Return (X, Y) of the center of cell containing provided text 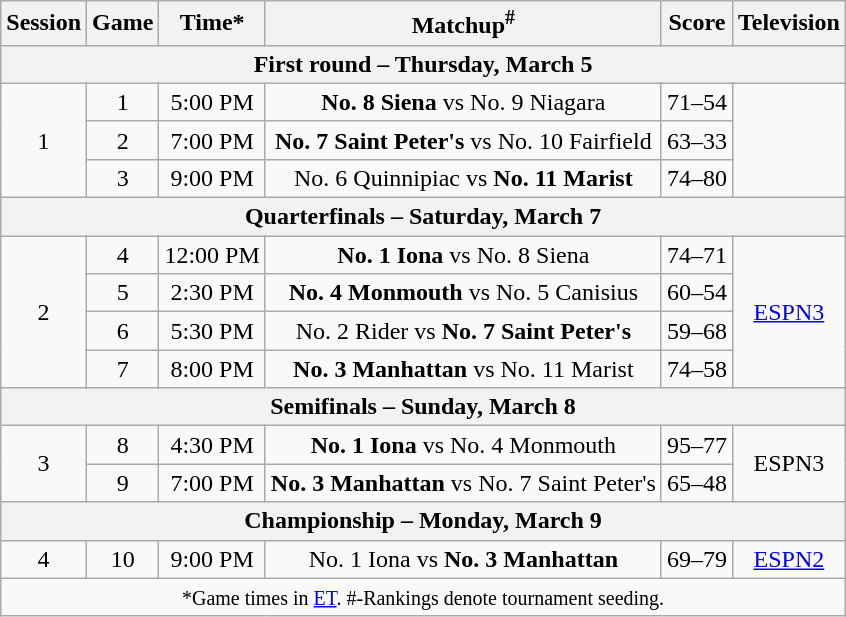
69–79 (696, 559)
4:30 PM (212, 445)
No. 8 Siena vs No. 9 Niagara (463, 102)
Time* (212, 24)
74–58 (696, 369)
7 (123, 369)
59–68 (696, 331)
8:00 PM (212, 369)
63–33 (696, 140)
No. 1 Iona vs No. 4 Monmouth (463, 445)
No. 1 Iona vs No. 8 Siena (463, 255)
74–80 (696, 178)
95–77 (696, 445)
60–54 (696, 293)
Television (788, 24)
No. 6 Quinnipiac vs No. 11 Marist (463, 178)
71–54 (696, 102)
Matchup# (463, 24)
5:30 PM (212, 331)
6 (123, 331)
9 (123, 483)
No. 3 Manhattan vs No. 11 Marist (463, 369)
Championship – Monday, March 9 (424, 521)
8 (123, 445)
Score (696, 24)
ESPN2 (788, 559)
First round – Thursday, March 5 (424, 64)
2:30 PM (212, 293)
65–48 (696, 483)
Session (44, 24)
10 (123, 559)
5:00 PM (212, 102)
No. 2 Rider vs No. 7 Saint Peter's (463, 331)
Quarterfinals – Saturday, March 7 (424, 217)
No. 3 Manhattan vs No. 7 Saint Peter's (463, 483)
*Game times in ET. #-Rankings denote tournament seeding. (424, 597)
Semifinals – Sunday, March 8 (424, 407)
Game (123, 24)
12:00 PM (212, 255)
No. 4 Monmouth vs No. 5 Canisius (463, 293)
No. 1 Iona vs No. 3 Manhattan (463, 559)
74–71 (696, 255)
5 (123, 293)
No. 7 Saint Peter's vs No. 10 Fairfield (463, 140)
